Pinpoint the cell where the given text exists, returning its [x, y] midpoint coordinate. 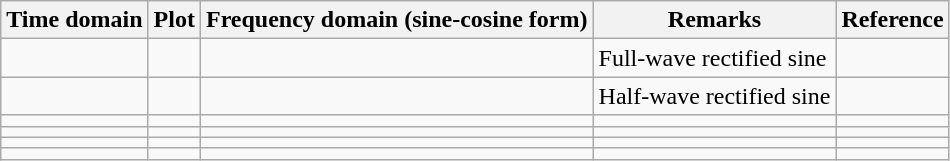
Remarks [714, 20]
Half-wave rectified sine [714, 96]
Frequency domain (sine-cosine form) [396, 20]
Plot [174, 20]
Time domain [74, 20]
Full-wave rectified sine [714, 58]
Reference [892, 20]
